Locate the cell with the specified text and output its [x, y] center coordinate. 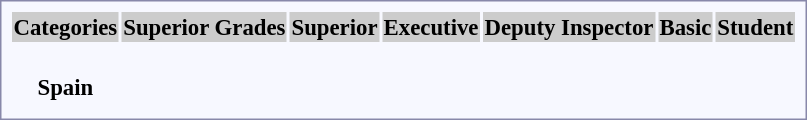
Superior Grades [204, 27]
Spain [66, 74]
Basic [686, 27]
Executive [431, 27]
Deputy Inspector [569, 27]
Categories [66, 27]
Student [756, 27]
Superior [334, 27]
